Determine the [x, y] coordinate at the center of the cell enclosing the given text.  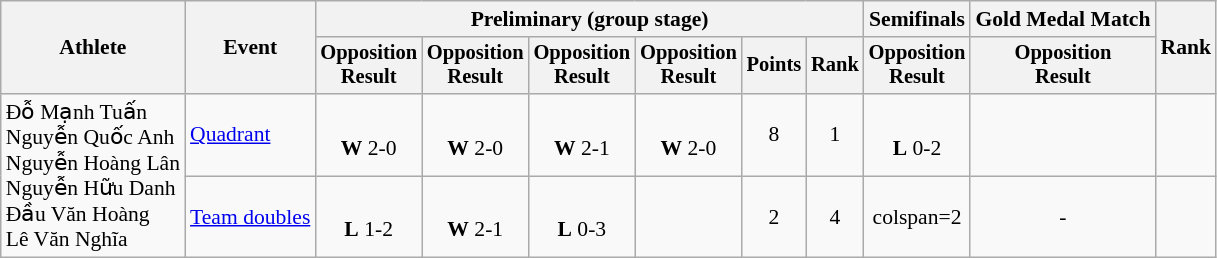
L 1-2 [368, 217]
Points [774, 66]
L 0-3 [582, 217]
Event [250, 48]
Đỗ Mạnh TuấnNguyễn Quốc AnhNguyễn Hoàng LânNguyễn Hữu DanhĐầu Văn HoàngLê Văn Nghĩa [93, 176]
Preliminary (group stage) [589, 19]
4 [835, 217]
Quadrant [250, 135]
1 [835, 135]
Athlete [93, 48]
Semifinals [918, 19]
colspan=2 [918, 217]
- [1062, 217]
2 [774, 217]
L 0-2 [918, 135]
8 [774, 135]
Gold Medal Match [1062, 19]
Team doubles [250, 217]
